For the text-containing cell, return its midpoint in (x, y) coordinate format. 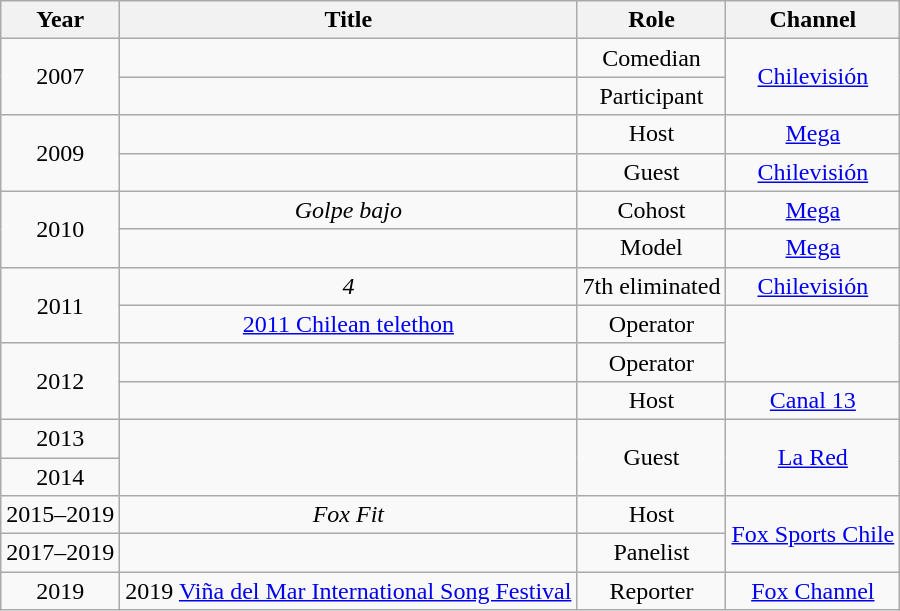
Participant (652, 96)
Channel (813, 20)
2011 Chilean telethon (348, 324)
2019 Viña del Mar International Song Festival (348, 591)
2015–2019 (60, 515)
La Red (813, 457)
Model (652, 248)
Golpe bajo (348, 210)
2009 (60, 153)
Panelist (652, 553)
2010 (60, 229)
Fox Fit (348, 515)
2014 (60, 477)
Role (652, 20)
2012 (60, 381)
7th eliminated (652, 286)
Fox Channel (813, 591)
Cohost (652, 210)
2019 (60, 591)
2013 (60, 438)
Year (60, 20)
Reporter (652, 591)
2011 (60, 305)
Title (348, 20)
Fox Sports Chile (813, 534)
2007 (60, 77)
Canal 13 (813, 400)
4 (348, 286)
Comedian (652, 58)
2017–2019 (60, 553)
